Capture the cell that displays the provided text and extract its (x, y) central coordinate. 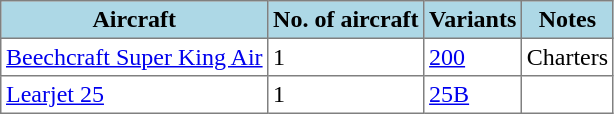
25B (473, 95)
Variants (473, 20)
Beechcraft Super King Air (134, 57)
Learjet 25 (134, 95)
200 (473, 57)
Notes (567, 20)
Aircraft (134, 20)
Charters (567, 57)
No. of aircraft (346, 20)
